Scan for the cell matching the given text and deliver its [X, Y] coordinate at center. 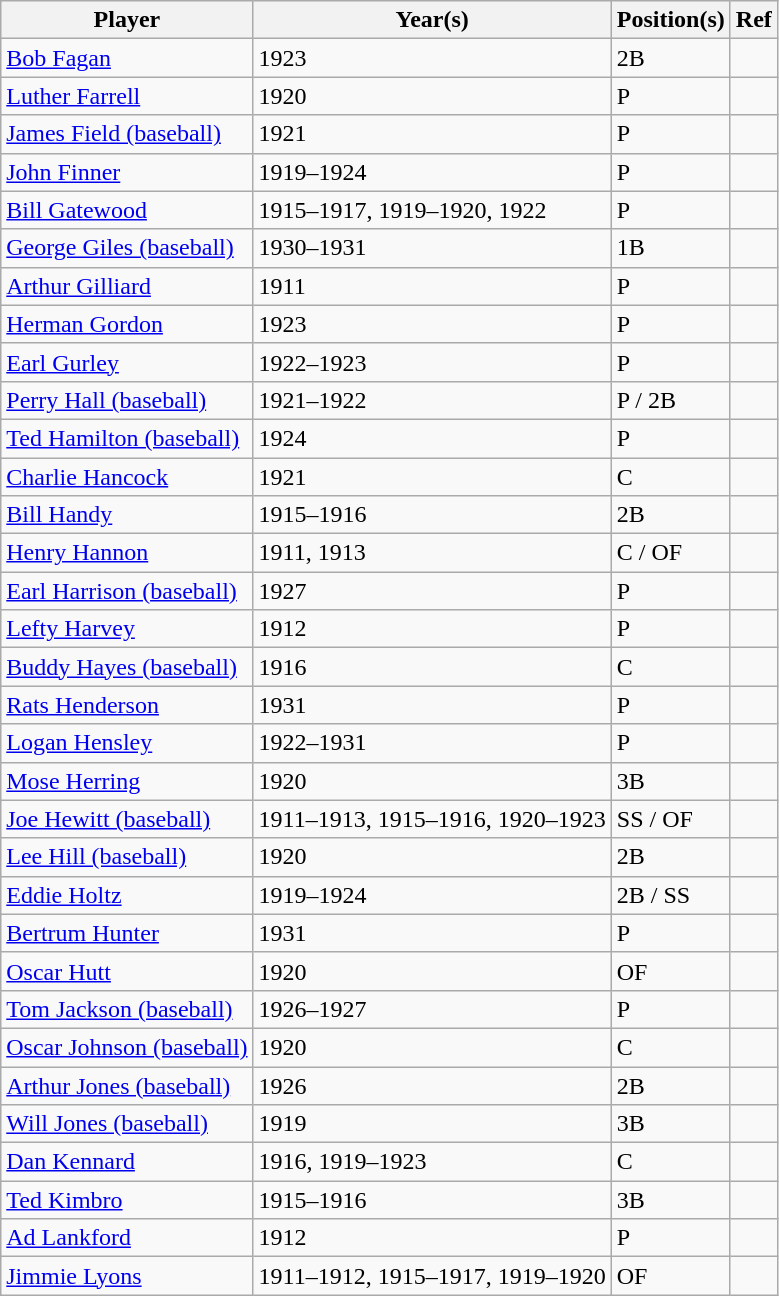
1926–1927 [432, 1009]
Bertrum Hunter [127, 933]
1911–1912, 1915–1917, 1919–1920 [432, 1276]
Mose Herring [127, 781]
James Field (baseball) [127, 134]
Dan Kennard [127, 1162]
2B / SS [670, 895]
1922–1923 [432, 362]
Henry Hannon [127, 553]
1915–1917, 1919–1920, 1922 [432, 210]
1924 [432, 438]
1916 [432, 667]
Lefty Harvey [127, 629]
Oscar Johnson (baseball) [127, 1047]
Will Jones (baseball) [127, 1124]
Eddie Holtz [127, 895]
1911–1913, 1915–1916, 1920–1923 [432, 819]
P / 2B [670, 400]
John Finner [127, 172]
Player [127, 20]
Ted Hamilton (baseball) [127, 438]
Ref [754, 20]
Herman Gordon [127, 324]
Lee Hill (baseball) [127, 857]
1916, 1919–1923 [432, 1162]
Year(s) [432, 20]
Bob Fagan [127, 58]
1922–1931 [432, 743]
C / OF [670, 553]
Earl Gurley [127, 362]
1921–1922 [432, 400]
1927 [432, 591]
Oscar Hutt [127, 971]
Joe Hewitt (baseball) [127, 819]
Rats Henderson [127, 705]
Jimmie Lyons [127, 1276]
Earl Harrison (baseball) [127, 591]
Arthur Jones (baseball) [127, 1085]
Perry Hall (baseball) [127, 400]
Position(s) [670, 20]
Bill Handy [127, 515]
Ted Kimbro [127, 1200]
1926 [432, 1085]
SS / OF [670, 819]
Arthur Gilliard [127, 286]
1B [670, 248]
Bill Gatewood [127, 210]
George Giles (baseball) [127, 248]
Tom Jackson (baseball) [127, 1009]
1911, 1913 [432, 553]
1930–1931 [432, 248]
Charlie Hancock [127, 477]
Ad Lankford [127, 1238]
Logan Hensley [127, 743]
1911 [432, 286]
Luther Farrell [127, 96]
1919 [432, 1124]
Buddy Hayes (baseball) [127, 667]
